Pinpoint the cell where the given text exists, returning its [X, Y] midpoint coordinate. 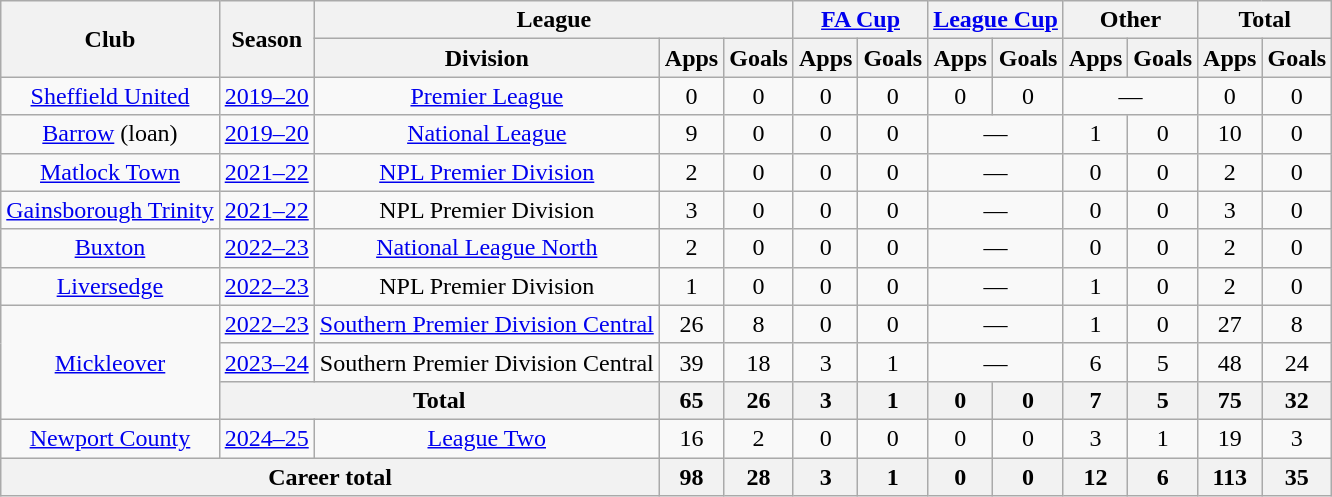
Liversedge [110, 286]
18 [759, 362]
9 [691, 134]
75 [1230, 400]
24 [1297, 362]
2024–25 [266, 438]
Buxton [110, 248]
Mickleover [110, 362]
48 [1230, 362]
National League [486, 134]
Season [266, 39]
28 [759, 477]
35 [1297, 477]
Gainsborough Trinity [110, 210]
League [554, 20]
Barrow (loan) [110, 134]
16 [691, 438]
Sheffield United [110, 96]
Division [486, 58]
Career total [330, 477]
National League North [486, 248]
98 [691, 477]
113 [1230, 477]
19 [1230, 438]
League Cup [996, 20]
Club [110, 39]
7 [1095, 400]
Premier League [486, 96]
2023–24 [266, 362]
39 [691, 362]
League Two [486, 438]
12 [1095, 477]
Newport County [110, 438]
32 [1297, 400]
27 [1230, 324]
FA Cup [860, 20]
65 [691, 400]
Other [1130, 20]
10 [1230, 134]
Matlock Town [110, 172]
